Capture the cell that displays the provided text and extract its (X, Y) central coordinate. 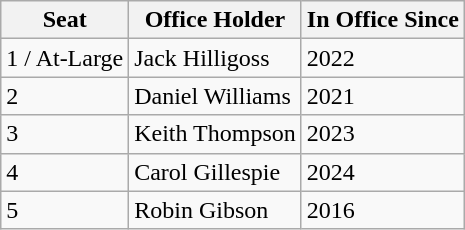
3 (65, 134)
2022 (382, 58)
2023 (382, 134)
Keith Thompson (216, 134)
4 (65, 172)
5 (65, 210)
In Office Since (382, 20)
2024 (382, 172)
Daniel Williams (216, 96)
2 (65, 96)
Office Holder (216, 20)
Robin Gibson (216, 210)
2021 (382, 96)
Jack Hilligoss (216, 58)
Seat (65, 20)
2016 (382, 210)
1 / At-Large (65, 58)
Carol Gillespie (216, 172)
